Provide the (X, Y) coordinate of the cell's center where the given text is located.  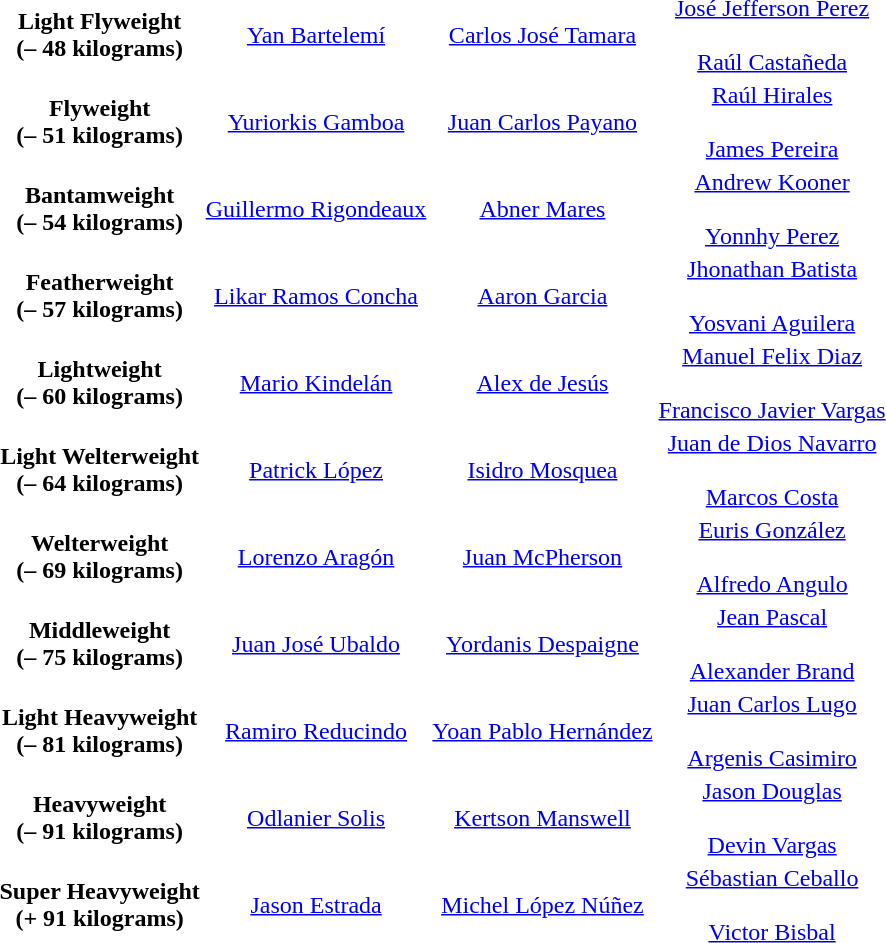
Juan McPherson (542, 557)
Kertson Manswell (542, 818)
Juan Carlos Payano (542, 122)
Guillermo Rigondeaux (316, 209)
Yuriorkis Gamboa (316, 122)
Likar Ramos Concha (316, 296)
Lorenzo Aragón (316, 557)
Patrick López (316, 470)
Juan José Ubaldo (316, 644)
Yoan Pablo Hernández (542, 731)
Ramiro Reducindo (316, 731)
Isidro Mosquea (542, 470)
Aaron Garcia (542, 296)
Yordanis Despaigne (542, 644)
Abner Mares (542, 209)
Odlanier Solis (316, 818)
Alex de Jesús (542, 383)
Mario Kindelán (316, 383)
